Scan for the cell matching the given text and deliver its (X, Y) coordinate at center. 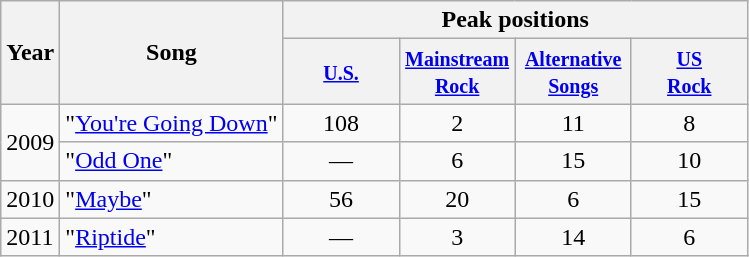
11 (573, 123)
Alternative Songs (573, 72)
U.S. (341, 72)
2011 (30, 237)
"Riptide" (172, 237)
"You're Going Down" (172, 123)
"Odd One" (172, 161)
20 (457, 199)
10 (689, 161)
Year (30, 52)
8 (689, 123)
2 (457, 123)
Song (172, 52)
"Maybe" (172, 199)
2009 (30, 142)
56 (341, 199)
108 (341, 123)
USRock (689, 72)
14 (573, 237)
3 (457, 237)
Peak positions (515, 20)
2010 (30, 199)
Mainstream Rock (457, 72)
